Find where the given text appears and provide that cell's center as (x, y) coordinate. 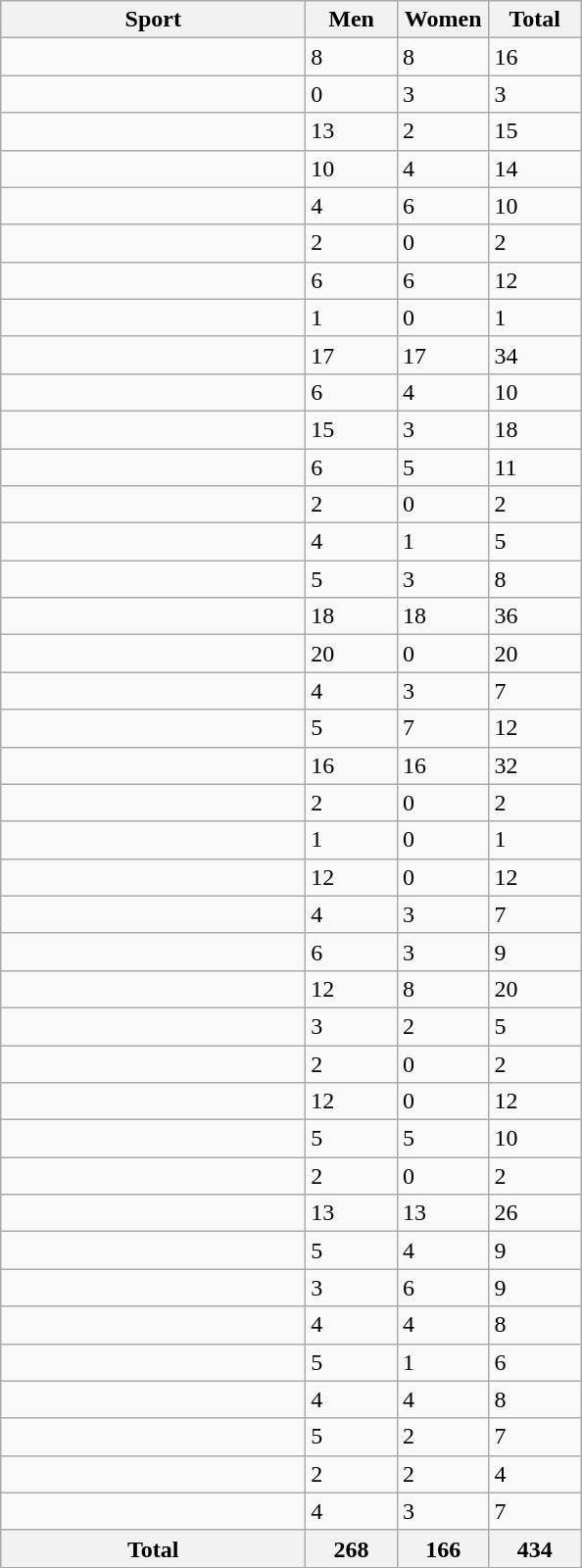
32 (535, 765)
166 (443, 1548)
Men (352, 20)
36 (535, 616)
Sport (153, 20)
11 (535, 467)
34 (535, 355)
26 (535, 1213)
Women (443, 20)
14 (535, 169)
434 (535, 1548)
268 (352, 1548)
